Identify which cell holds the provided text, then report its [X, Y] central coordinate. 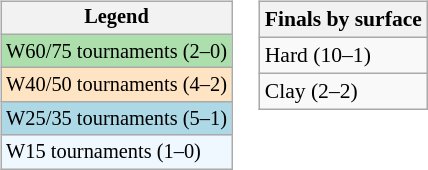
Legend [116, 18]
W40/50 tournaments (4–2) [116, 85]
Clay (2–2) [344, 91]
Finals by surface [344, 20]
W60/75 tournaments (2–0) [116, 51]
W15 tournaments (1–0) [116, 152]
Hard (10–1) [344, 55]
W25/35 tournaments (5–1) [116, 119]
